Identify which cell holds the provided text, then report its (x, y) central coordinate. 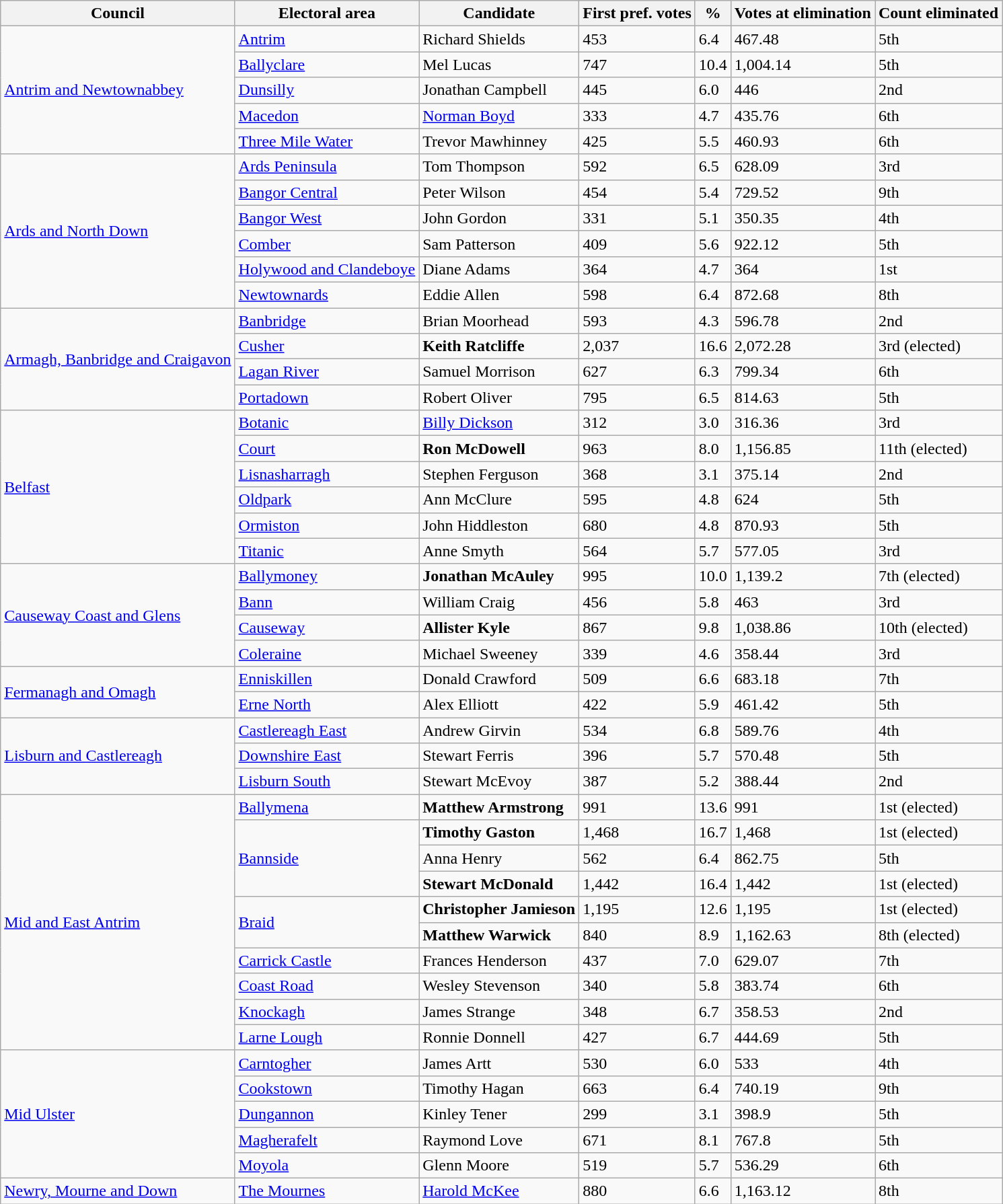
Three Mile Water (327, 141)
Samuel Morrison (499, 372)
299 (638, 1114)
530 (638, 1063)
577.05 (803, 551)
Mel Lucas (499, 65)
663 (638, 1088)
10.0 (713, 576)
Ron McDowell (499, 449)
Diane Adams (499, 269)
795 (638, 398)
562 (638, 858)
Andrew Girvin (499, 730)
Ards and North Down (118, 231)
446 (803, 90)
729.52 (803, 192)
963 (638, 449)
872.68 (803, 295)
880 (638, 1191)
Brian Moorhead (499, 321)
Macedon (327, 116)
Downshire East (327, 756)
509 (638, 679)
427 (638, 1037)
460.93 (803, 141)
3.0 (713, 423)
375.14 (803, 474)
Coleraine (327, 653)
First pref. votes (638, 13)
Braid (327, 922)
Kinley Tener (499, 1114)
Bangor Central (327, 192)
Matthew Armstrong (499, 807)
9.8 (713, 628)
1,156.85 (803, 449)
Ballyclare (327, 65)
Belfast (118, 487)
Norman Boyd (499, 116)
536.29 (803, 1166)
680 (638, 525)
Anna Henry (499, 858)
% (713, 13)
Glenn Moore (499, 1166)
10th (elected) (938, 628)
425 (638, 141)
Castlereagh East (327, 730)
445 (638, 90)
5.2 (713, 782)
Fermanagh and Omagh (118, 691)
Bangor West (327, 218)
624 (803, 500)
Michael Sweeney (499, 653)
Candidate (499, 13)
Tom Thompson (499, 167)
Antrim and Newtownabbey (118, 90)
4.3 (713, 321)
Council (118, 13)
Billy Dickson (499, 423)
Mid and East Antrim (118, 923)
6.3 (713, 372)
1,163.12 (803, 1191)
Alex Elliott (499, 704)
Frances Henderson (499, 961)
Newry, Mourne and Down (118, 1191)
Keith Ratcliffe (499, 346)
Bann (327, 602)
2,072.28 (803, 346)
Ballymoney (327, 576)
2,037 (638, 346)
Armagh, Banbridge and Craigavon (118, 359)
Harold McKee (499, 1191)
Donald Crawford (499, 679)
Votes at elimination (803, 13)
1,162.63 (803, 935)
William Craig (499, 602)
867 (638, 628)
598 (638, 295)
595 (638, 500)
Oldpark (327, 500)
5.4 (713, 192)
8th (elected) (938, 935)
Antrim (327, 39)
444.69 (803, 1037)
435.76 (803, 116)
5.6 (713, 243)
Lisburn and Castlereagh (118, 755)
339 (638, 653)
Stewart McEvoy (499, 782)
The Mournes (327, 1191)
Carntogher (327, 1063)
Magherafelt (327, 1140)
995 (638, 576)
629.07 (803, 961)
368 (638, 474)
Allister Kyle (499, 628)
Matthew Warwick (499, 935)
Portadown (327, 398)
592 (638, 167)
463 (803, 602)
Moyola (327, 1166)
747 (638, 65)
Court (327, 449)
13.6 (713, 807)
312 (638, 423)
Lagan River (327, 372)
Knockagh (327, 1012)
Carrick Castle (327, 961)
6.8 (713, 730)
340 (638, 986)
862.75 (803, 858)
814.63 (803, 398)
Lisnasharragh (327, 474)
454 (638, 192)
Comber (327, 243)
5.5 (713, 141)
533 (803, 1063)
437 (638, 961)
John Gordon (499, 218)
461.42 (803, 704)
Cusher (327, 346)
1st (938, 269)
Electoral area (327, 13)
Dungannon (327, 1114)
8.9 (713, 935)
16.4 (713, 884)
799.34 (803, 372)
12.6 (713, 909)
398.9 (803, 1114)
Robert Oliver (499, 398)
Dunsilly (327, 90)
Holywood and Clandeboye (327, 269)
Wesley Stevenson (499, 986)
534 (638, 730)
628.09 (803, 167)
Mid Ulster (118, 1114)
John Hiddleston (499, 525)
Stewart McDonald (499, 884)
Erne North (327, 704)
840 (638, 935)
Timothy Hagan (499, 1088)
564 (638, 551)
350.35 (803, 218)
Larne Lough (327, 1037)
922.12 (803, 243)
Lisburn South (327, 782)
Eddie Allen (499, 295)
409 (638, 243)
Anne Smyth (499, 551)
348 (638, 1012)
Trevor Mawhinney (499, 141)
James Artt (499, 1063)
Ormiston (327, 525)
1,139.2 (803, 576)
1,038.86 (803, 628)
3rd (elected) (938, 346)
767.8 (803, 1140)
570.48 (803, 756)
Jonathan McAuley (499, 576)
333 (638, 116)
Ronnie Donnell (499, 1037)
Coast Road (327, 986)
Richard Shields (499, 39)
671 (638, 1140)
596.78 (803, 321)
358.44 (803, 653)
Cookstown (327, 1088)
383.74 (803, 986)
4.6 (713, 653)
Ballymena (327, 807)
Causeway Coast and Glens (118, 615)
Causeway (327, 628)
5.9 (713, 704)
Stephen Ferguson (499, 474)
593 (638, 321)
16.6 (713, 346)
Stewart Ferris (499, 756)
Jonathan Campbell (499, 90)
5.1 (713, 218)
16.7 (713, 833)
331 (638, 218)
Count eliminated (938, 13)
453 (638, 39)
8.0 (713, 449)
Banbridge (327, 321)
Titanic (327, 551)
Christopher Jamieson (499, 909)
7.0 (713, 961)
456 (638, 602)
11th (elected) (938, 449)
Botanic (327, 423)
316.36 (803, 423)
Peter Wilson (499, 192)
8.1 (713, 1140)
870.93 (803, 525)
519 (638, 1166)
387 (638, 782)
Ann McClure (499, 500)
589.76 (803, 730)
Sam Patterson (499, 243)
358.53 (803, 1012)
Newtownards (327, 295)
7th (elected) (938, 576)
683.18 (803, 679)
627 (638, 372)
Ards Peninsula (327, 167)
Enniskillen (327, 679)
James Strange (499, 1012)
Bannside (327, 858)
388.44 (803, 782)
396 (638, 756)
422 (638, 704)
1,004.14 (803, 65)
Raymond Love (499, 1140)
10.4 (713, 65)
467.48 (803, 39)
Timothy Gaston (499, 833)
740.19 (803, 1088)
